Return the (x, y) coordinate for the center point of the cell that contains the specified text.  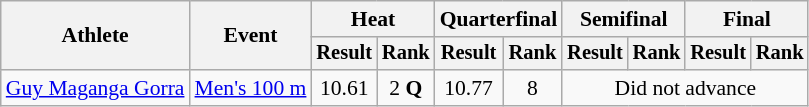
10.77 (469, 88)
Guy Maganga Gorra (96, 88)
Event (251, 36)
2 Q (406, 88)
10.61 (344, 88)
Did not advance (685, 88)
Final (746, 19)
Quarterfinal (499, 19)
Athlete (96, 36)
Semifinal (624, 19)
8 (532, 88)
Heat (372, 19)
Men's 100 m (251, 88)
